For the text-containing cell, return its midpoint in (x, y) coordinate format. 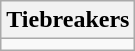
Tiebreakers (68, 20)
